Search for the cell housing the specified text and yield its (X, Y) center coordinate. 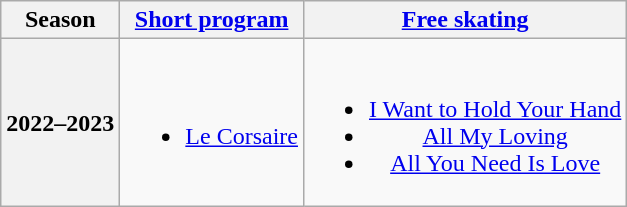
Free skating (464, 20)
Short program (212, 20)
Season (60, 20)
I Want to Hold Your HandAll My LovingAll You Need Is Love (464, 122)
Le Corsaire (212, 122)
2022–2023 (60, 122)
